Identify which cell holds the provided text, then report its (x, y) central coordinate. 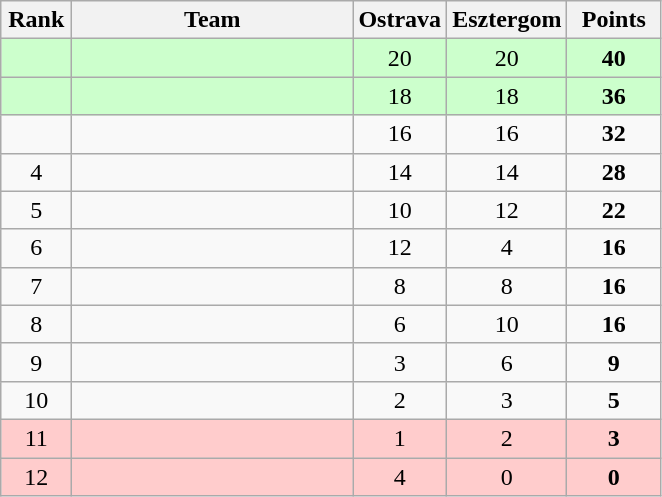
1 (400, 438)
22 (614, 210)
Ostrava (400, 20)
Esztergom (507, 20)
36 (614, 96)
11 (36, 438)
Rank (36, 20)
32 (614, 134)
Team (212, 20)
Points (614, 20)
28 (614, 172)
40 (614, 58)
7 (36, 286)
